Scan for the cell matching the given text and deliver its [x, y] coordinate at center. 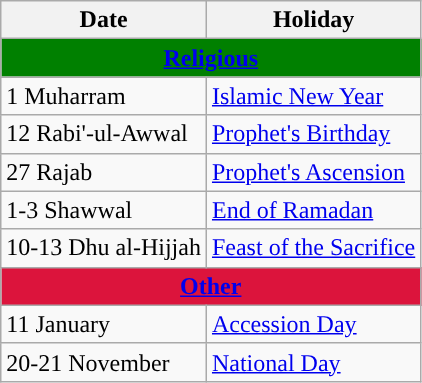
Accession Day [313, 324]
Feast of the Sacrifice [313, 248]
20-21 November [104, 362]
27 Rajab [104, 172]
12 Rabi'-ul-Awwal [104, 134]
Prophet's Ascension [313, 172]
Date [104, 20]
1 Muharram [104, 96]
1-3 Shawwal [104, 210]
Other [211, 286]
National Day [313, 362]
Prophet's Birthday [313, 134]
11 January [104, 324]
End of Ramadan [313, 210]
Islamic New Year [313, 96]
Holiday [313, 20]
10-13 Dhu al-Hijjah [104, 248]
Religious [211, 58]
